For the text-containing cell, return its midpoint in [X, Y] coordinate format. 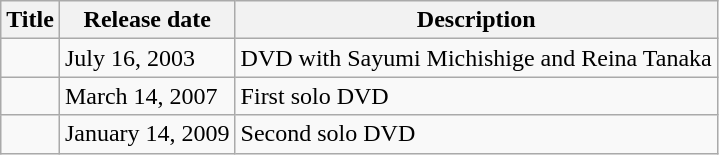
Second solo DVD [476, 134]
Description [476, 20]
July 16, 2003 [147, 58]
First solo DVD [476, 96]
Title [30, 20]
January 14, 2009 [147, 134]
March 14, 2007 [147, 96]
Release date [147, 20]
DVD with Sayumi Michishige and Reina Tanaka [476, 58]
